Capture the cell that displays the provided text and extract its (X, Y) central coordinate. 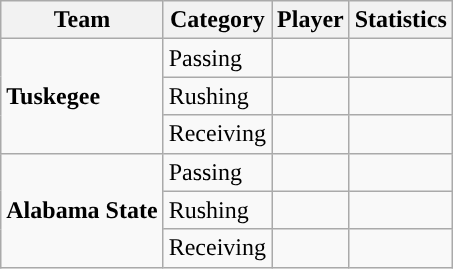
Category (217, 20)
Statistics (400, 20)
Tuskegee (82, 96)
Player (311, 20)
Team (82, 20)
Alabama State (82, 210)
